Determine the (x, y) coordinate at the center of the cell enclosing the given text.  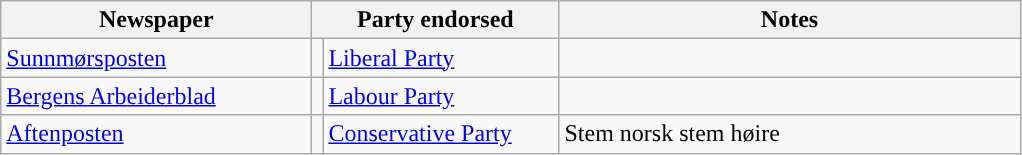
Labour Party (441, 96)
Stem norsk stem høire (790, 134)
Newspaper (156, 20)
Bergens Arbeiderblad (156, 96)
Notes (790, 20)
Sunnmørsposten (156, 58)
Conservative Party (441, 134)
Liberal Party (441, 58)
Party endorsed (436, 20)
Aftenposten (156, 134)
